For the text-containing cell, return its midpoint in [X, Y] coordinate format. 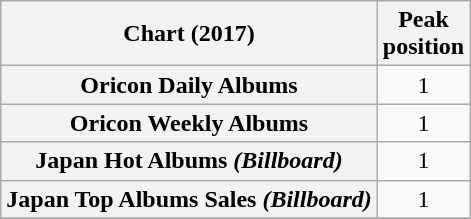
Japan Top Albums Sales (Billboard) [190, 199]
Peak position [423, 34]
Oricon Daily Albums [190, 85]
Oricon Weekly Albums [190, 123]
Chart (2017) [190, 34]
Japan Hot Albums (Billboard) [190, 161]
